Provide the (x, y) coordinate of the cell's center where the given text is located.  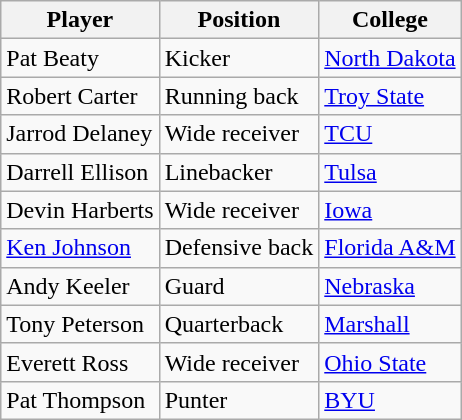
Ken Johnson (80, 248)
Devin Harberts (80, 210)
Player (80, 20)
Ohio State (390, 362)
Kicker (239, 58)
Darrell Ellison (80, 172)
Tony Peterson (80, 324)
Running back (239, 96)
Punter (239, 400)
Marshall (390, 324)
Pat Thompson (80, 400)
TCU (390, 134)
Defensive back (239, 248)
College (390, 20)
Nebraska (390, 286)
Florida A&M (390, 248)
North Dakota (390, 58)
Jarrod Delaney (80, 134)
Position (239, 20)
Robert Carter (80, 96)
Guard (239, 286)
Troy State (390, 96)
Linebacker (239, 172)
Tulsa (390, 172)
Everett Ross (80, 362)
Pat Beaty (80, 58)
Iowa (390, 210)
BYU (390, 400)
Quarterback (239, 324)
Andy Keeler (80, 286)
